Return [x, y] of the center of cell containing provided text 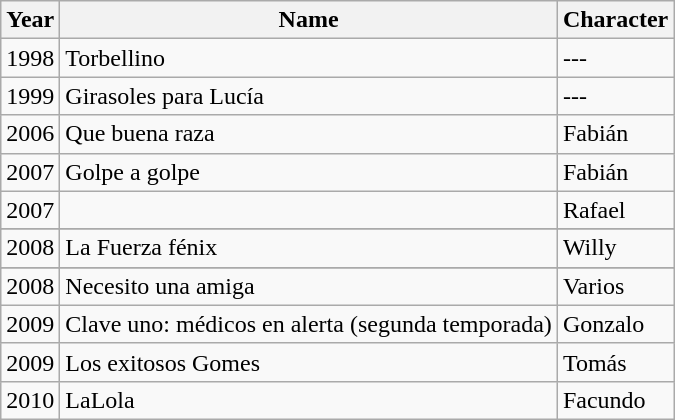
2010 [30, 400]
Year [30, 20]
Gonzalo [615, 324]
2006 [30, 134]
Clave uno: médicos en alerta (segunda temporada) [309, 324]
Willy [615, 248]
1999 [30, 96]
Golpe a golpe [309, 172]
Girasoles para Lucía [309, 96]
LaLola [309, 400]
Character [615, 20]
Varios [615, 286]
Necesito una amiga [309, 286]
Facundo [615, 400]
Tomás [615, 362]
Los exitosos Gomes [309, 362]
Name [309, 20]
Torbellino [309, 58]
1998 [30, 58]
La Fuerza fénix [309, 248]
Que buena raza [309, 134]
Rafael [615, 210]
